Scan for the cell matching the given text and deliver its [X, Y] coordinate at center. 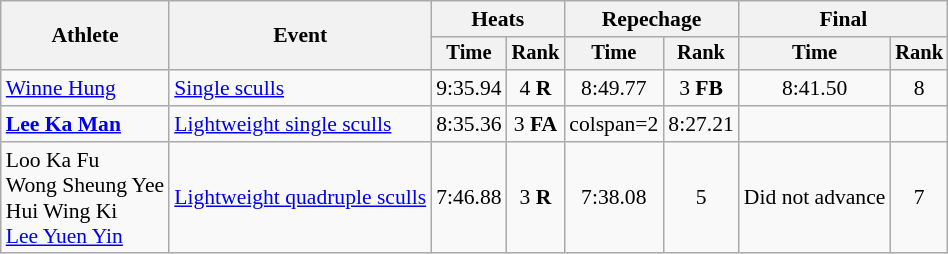
4 R [536, 88]
3 FA [536, 124]
8:35.36 [468, 124]
8:41.50 [815, 88]
Athlete [85, 36]
7:46.88 [468, 198]
9:35.94 [468, 88]
Lightweight quadruple sculls [300, 198]
3 R [536, 198]
colspan=2 [614, 124]
7 [919, 198]
3 FB [700, 88]
Event [300, 36]
Did not advance [815, 198]
5 [700, 198]
8:27.21 [700, 124]
Winne Hung [85, 88]
Lightweight single sculls [300, 124]
7:38.08 [614, 198]
Heats [498, 19]
8 [919, 88]
Loo Ka FuWong Sheung YeeHui Wing KiLee Yuen Yin [85, 198]
Repechage [652, 19]
8:49.77 [614, 88]
Final [844, 19]
Single sculls [300, 88]
Lee Ka Man [85, 124]
